From the cell containing the given text, extract its center point as [x, y] coordinate. 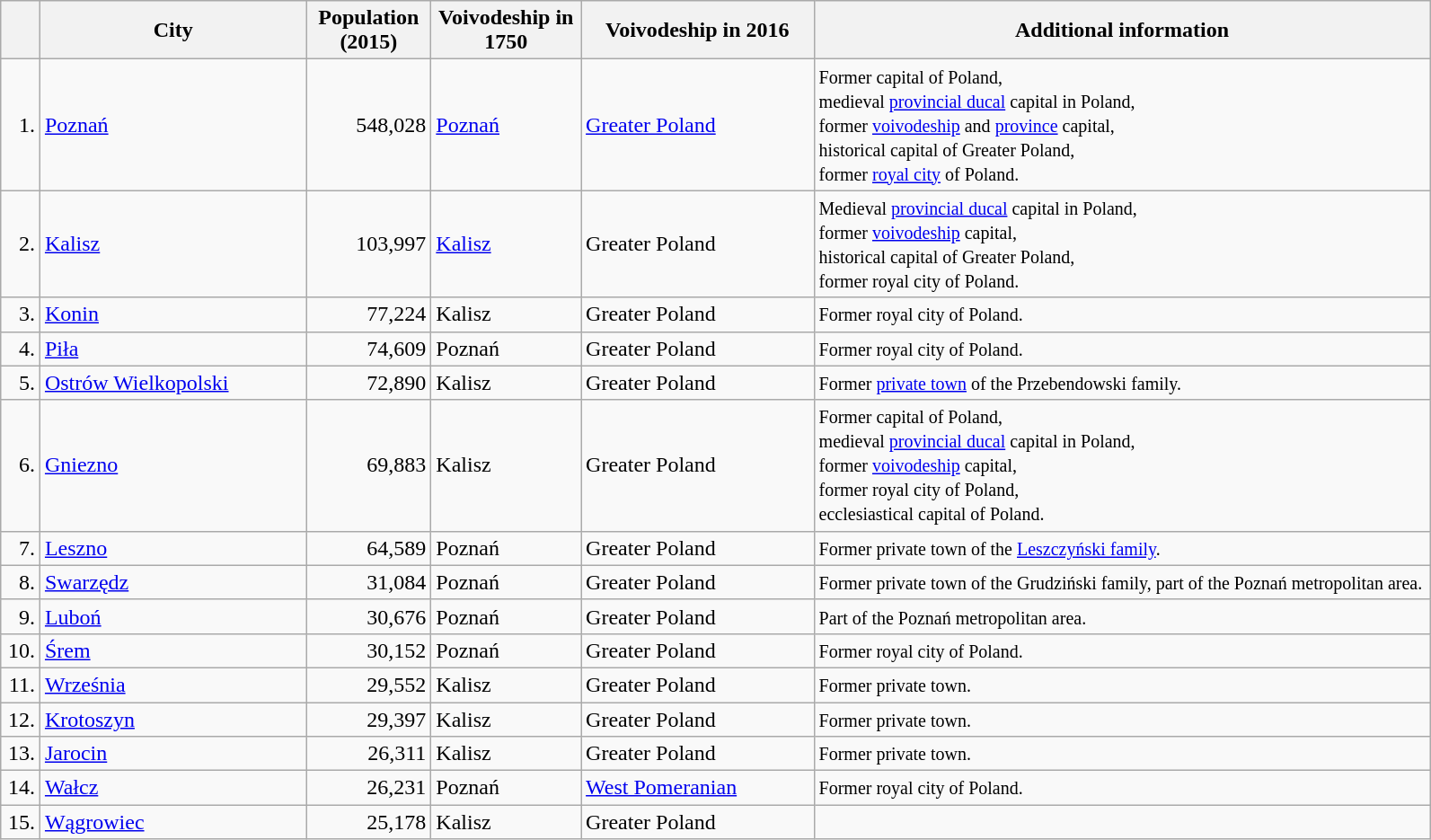
26,311 [368, 754]
30,152 [368, 650]
8. [21, 582]
Ostrów Wielkopolski [172, 383]
2. [21, 244]
4. [21, 349]
Additional information [1122, 31]
29,552 [368, 685]
30,676 [368, 616]
Piła [172, 349]
64,589 [368, 548]
West Pomeranian [697, 788]
Medieval provincial ducal capital in Poland,former voivodeship capital,historical capital of Greater Poland,former royal city of Poland. [1122, 244]
Former private town of the Leszczyński family. [1122, 548]
Leszno [172, 548]
Former private town of the Przebendowski family. [1122, 383]
5. [21, 383]
Former private town of the Grudziński family, part of the Poznań metropolitan area. [1122, 582]
7. [21, 548]
Jarocin [172, 754]
Voivodeship in 1750 [507, 31]
Luboń [172, 616]
29,397 [368, 720]
548,028 [368, 125]
15. [21, 822]
77,224 [368, 314]
Września [172, 685]
25,178 [368, 822]
City [172, 31]
26,231 [368, 788]
Voivodeship in 2016 [697, 31]
13. [21, 754]
10. [21, 650]
69,883 [368, 465]
74,609 [368, 349]
3. [21, 314]
103,997 [368, 244]
14. [21, 788]
1. [21, 125]
Wałcz [172, 788]
9. [21, 616]
Part of the Poznań metropolitan area. [1122, 616]
Swarzędz [172, 582]
Gniezno [172, 465]
Konin [172, 314]
11. [21, 685]
Wągrowiec [172, 822]
72,890 [368, 383]
Population (2015) [368, 31]
Krotoszyn [172, 720]
31,084 [368, 582]
6. [21, 465]
Śrem [172, 650]
12. [21, 720]
